From the cell containing the given text, extract its center point as [X, Y] coordinate. 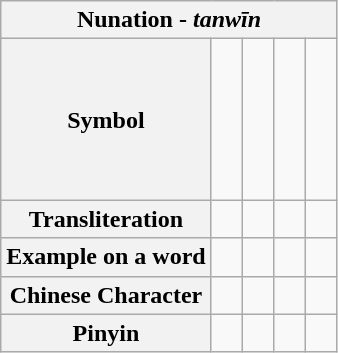
Pinyin [106, 333]
Chinese Character [106, 295]
Example on a word [106, 257]
Nunation - tanwīn [169, 20]
Transliteration [106, 219]
Symbol [106, 120]
